Provide the [x, y] coordinate of the cell's center where the given text is located.  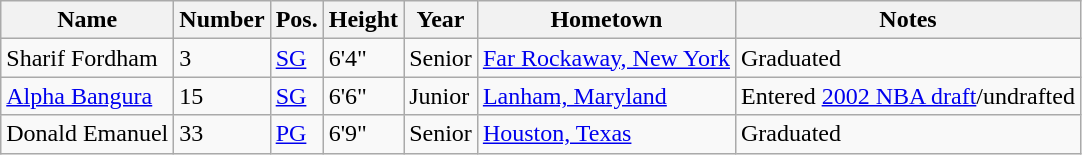
Sharif Fordham [88, 58]
Far Rockaway, New York [606, 58]
33 [222, 134]
6'9" [363, 134]
Donald Emanuel [88, 134]
Junior [441, 96]
Entered 2002 NBA draft/undrafted [908, 96]
Hometown [606, 20]
PG [296, 134]
3 [222, 58]
Number [222, 20]
Name [88, 20]
6'6" [363, 96]
Alpha Bangura [88, 96]
Lanham, Maryland [606, 96]
Pos. [296, 20]
15 [222, 96]
6'4" [363, 58]
Houston, Texas [606, 134]
Year [441, 20]
Height [363, 20]
Notes [908, 20]
